Return the (x, y) coordinate for the center point of the cell that contains the specified text.  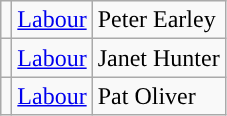
Peter Earley (158, 20)
Janet Hunter (158, 58)
Pat Oliver (158, 96)
